Return the [x, y] coordinate for the center point of the cell that contains the specified text.  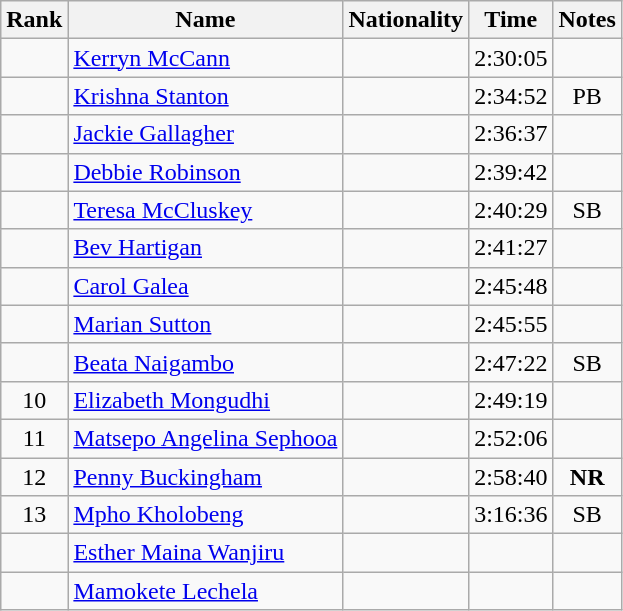
2:36:37 [511, 134]
2:49:19 [511, 400]
Teresa McCluskey [206, 210]
3:16:36 [511, 515]
Carol Galea [206, 286]
Debbie Robinson [206, 172]
Penny Buckingham [206, 477]
Mpho Kholobeng [206, 515]
2:39:42 [511, 172]
13 [34, 515]
Bev Hartigan [206, 248]
Nationality [406, 20]
Jackie Gallagher [206, 134]
Kerryn McCann [206, 58]
10 [34, 400]
Mamokete Lechela [206, 591]
2:45:48 [511, 286]
2:40:29 [511, 210]
2:45:55 [511, 324]
Esther Maina Wanjiru [206, 553]
Name [206, 20]
2:30:05 [511, 58]
PB [587, 96]
Matsepo Angelina Sephooa [206, 438]
2:47:22 [511, 362]
Time [511, 20]
Marian Sutton [206, 324]
Krishna Stanton [206, 96]
12 [34, 477]
2:34:52 [511, 96]
Rank [34, 20]
Notes [587, 20]
11 [34, 438]
2:58:40 [511, 477]
NR [587, 477]
2:41:27 [511, 248]
Beata Naigambo [206, 362]
2:52:06 [511, 438]
Elizabeth Mongudhi [206, 400]
